Output the (X, Y) coordinate of the center of the cell containing the given text.  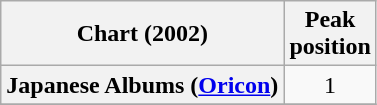
Chart (2002) (142, 34)
Japanese Albums (Oricon) (142, 85)
Peakposition (330, 34)
1 (330, 85)
